Return the [X, Y] coordinate for the center point of the cell that contains the specified text.  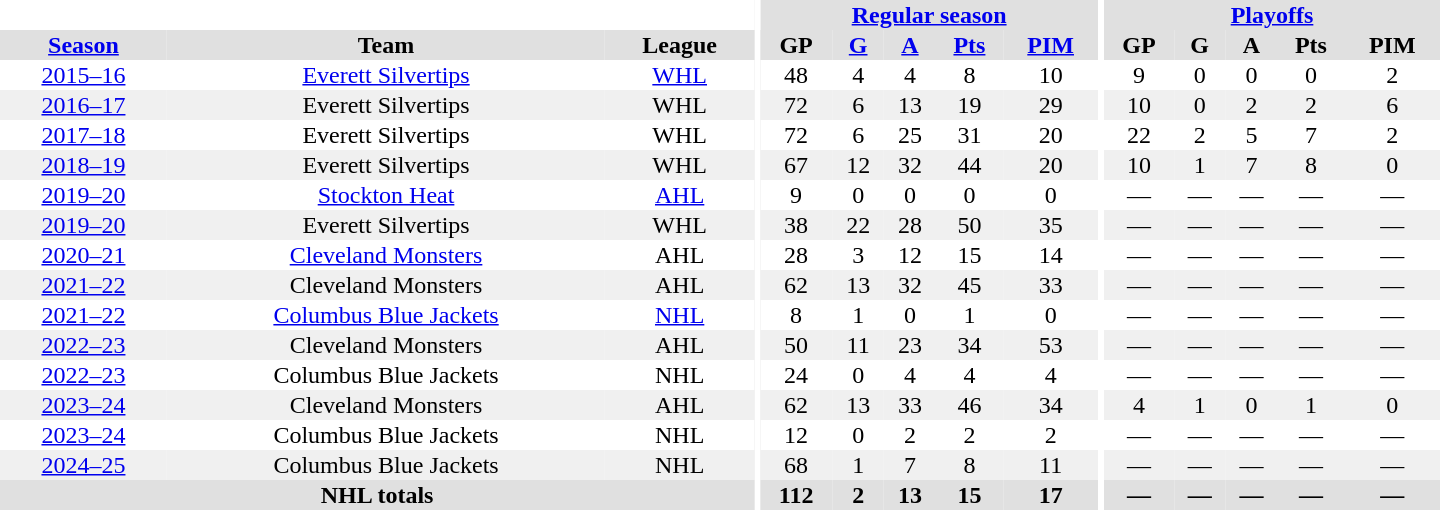
46 [970, 405]
5 [1252, 135]
2016–17 [84, 105]
Stockton Heat [386, 195]
Playoffs [1272, 15]
44 [970, 165]
19 [970, 105]
2015–16 [84, 75]
68 [796, 465]
31 [970, 135]
Team [386, 45]
53 [1050, 345]
Season [84, 45]
Regular season [929, 15]
35 [1050, 225]
29 [1050, 105]
2018–19 [84, 165]
2024–25 [84, 465]
25 [910, 135]
112 [796, 495]
2017–18 [84, 135]
17 [1050, 495]
14 [1050, 255]
3 [858, 255]
23 [910, 345]
2020–21 [84, 255]
45 [970, 285]
67 [796, 165]
24 [796, 375]
NHL totals [377, 495]
38 [796, 225]
48 [796, 75]
League [680, 45]
